For the text-containing cell, return its midpoint in (X, Y) coordinate format. 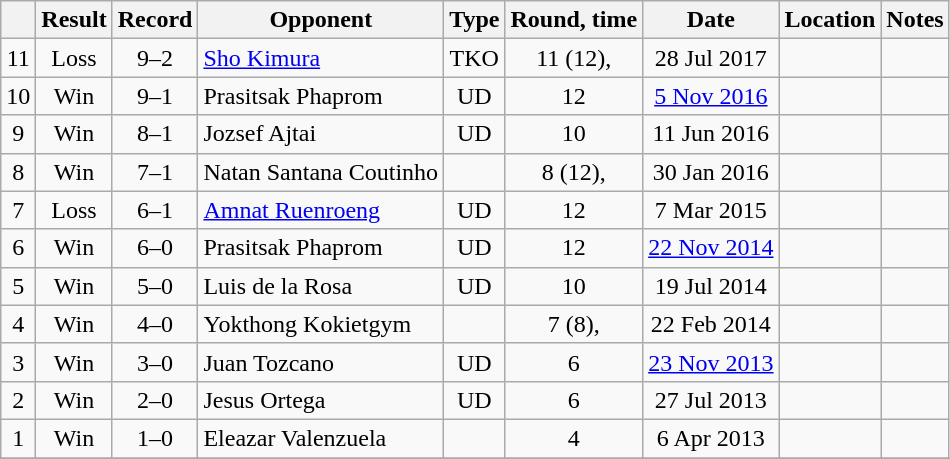
5 Nov 2016 (711, 96)
6–1 (155, 210)
Juan Tozcano (321, 362)
23 Nov 2013 (711, 362)
Jesus Ortega (321, 400)
9 (18, 134)
Notes (915, 20)
Round, time (574, 20)
Record (155, 20)
11 (12), (574, 58)
6 Apr 2013 (711, 438)
Luis de la Rosa (321, 286)
11 Jun 2016 (711, 134)
Location (830, 20)
Amnat Ruenroeng (321, 210)
7–1 (155, 172)
9–1 (155, 96)
8–1 (155, 134)
8 (18, 172)
7 (18, 210)
5 (18, 286)
Sho Kimura (321, 58)
19 Jul 2014 (711, 286)
Natan Santana Coutinho (321, 172)
22 Feb 2014 (711, 324)
TKO (474, 58)
1–0 (155, 438)
4–0 (155, 324)
7 Mar 2015 (711, 210)
Yokthong Kokietgym (321, 324)
Date (711, 20)
30 Jan 2016 (711, 172)
3–0 (155, 362)
2 (18, 400)
11 (18, 58)
1 (18, 438)
6–0 (155, 248)
Jozsef Ajtai (321, 134)
Type (474, 20)
Result (74, 20)
22 Nov 2014 (711, 248)
3 (18, 362)
27 Jul 2013 (711, 400)
Opponent (321, 20)
8 (12), (574, 172)
2–0 (155, 400)
Eleazar Valenzuela (321, 438)
9–2 (155, 58)
28 Jul 2017 (711, 58)
5–0 (155, 286)
7 (8), (574, 324)
